Detect which cell encompasses the target text, then output its (X, Y) center coordinate. 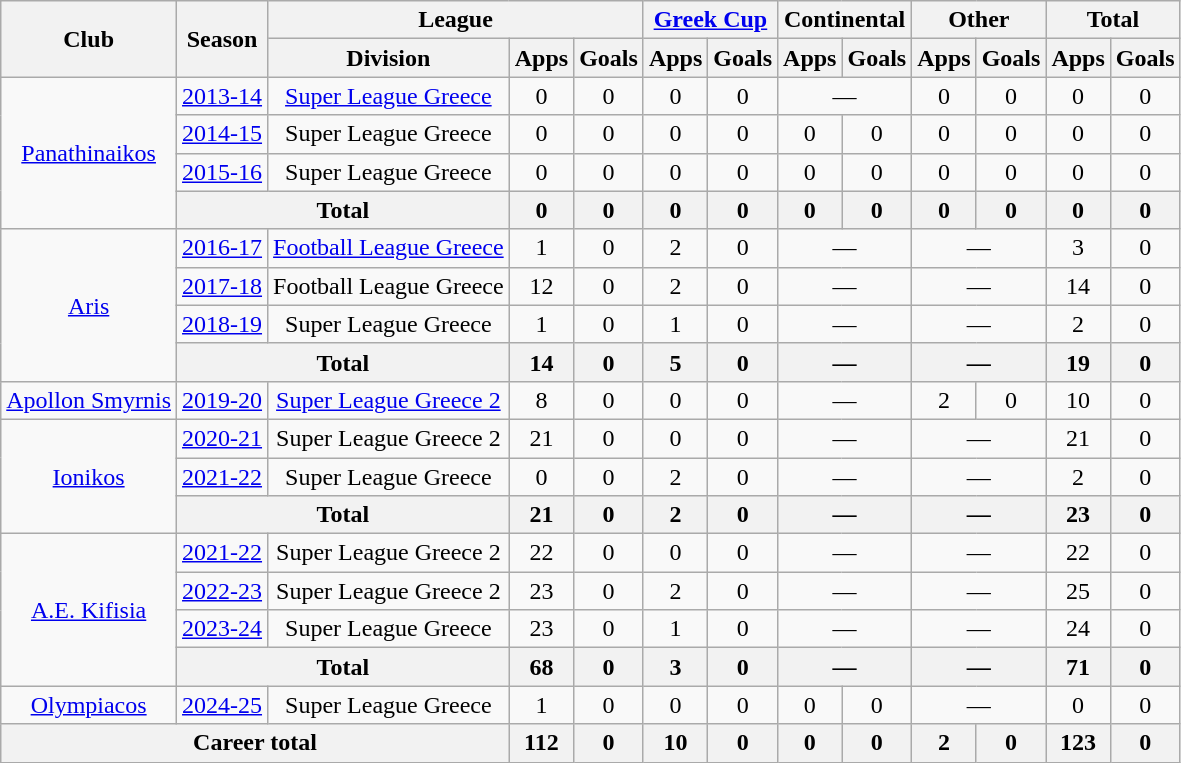
Continental (845, 20)
Other (979, 20)
Olympiacos (89, 705)
112 (541, 743)
Division (389, 58)
Career total (255, 743)
8 (541, 400)
2018-19 (222, 324)
Club (89, 39)
2013-14 (222, 96)
71 (1078, 667)
19 (1078, 362)
A.E. Kifisia (89, 610)
12 (541, 286)
2024-25 (222, 705)
League (456, 20)
2014-15 (222, 134)
Ionikos (89, 476)
Panathinaikos (89, 153)
Season (222, 39)
24 (1078, 629)
2022-23 (222, 591)
2023-24 (222, 629)
25 (1078, 591)
5 (675, 362)
2015-16 (222, 172)
Aris (89, 305)
2020-21 (222, 438)
2016-17 (222, 248)
68 (541, 667)
Greek Cup (710, 20)
Apollon Smyrnis (89, 400)
123 (1078, 743)
2019-20 (222, 400)
2017-18 (222, 286)
